Scan for the cell matching the given text and deliver its (x, y) coordinate at center. 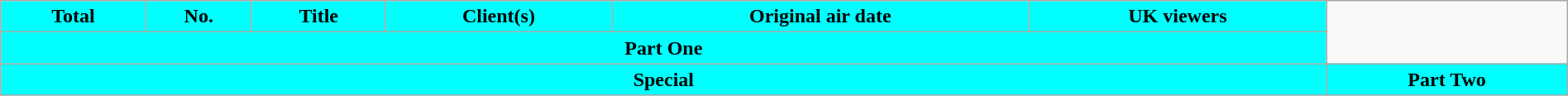
Part Two (1447, 79)
UK viewers (1178, 17)
Special (663, 79)
Client(s) (498, 17)
Total (73, 17)
No. (198, 17)
Title (318, 17)
Part One (663, 48)
Original air date (820, 17)
